Scan for the cell matching the given text and deliver its (x, y) coordinate at center. 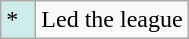
Led the league (112, 20)
* (18, 20)
